Locate the cell with the specified text and output its (x, y) center coordinate. 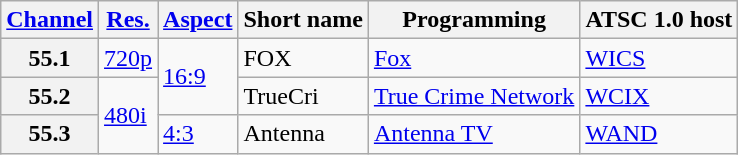
55.1 (50, 58)
Res. (128, 20)
Aspect (198, 20)
TrueCri (303, 96)
Antenna (303, 134)
480i (128, 115)
WICS (659, 58)
55.2 (50, 96)
16:9 (198, 77)
Channel (50, 20)
ATSC 1.0 host (659, 20)
55.3 (50, 134)
WAND (659, 134)
720p (128, 58)
FOX (303, 58)
4:3 (198, 134)
Antenna TV (474, 134)
True Crime Network (474, 96)
WCIX (659, 96)
Short name (303, 20)
Fox (474, 58)
Programming (474, 20)
